Output the [X, Y] coordinate of the center of the cell containing the given text.  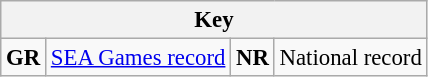
GR [24, 58]
National record [350, 58]
NR [253, 58]
Key [214, 20]
SEA Games record [138, 58]
